Locate the cell with the specified text and output its (X, Y) center coordinate. 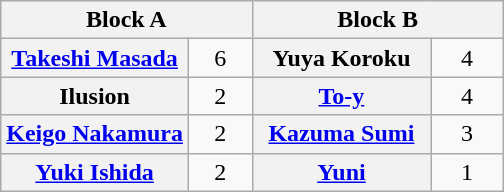
Block B (378, 20)
1 (467, 172)
Yuni (342, 172)
Takeshi Masada (95, 58)
Kazuma Sumi (342, 134)
3 (467, 134)
Block A (126, 20)
6 (220, 58)
Yuki Ishida (95, 172)
Yuya Koroku (342, 58)
Keigo Nakamura (95, 134)
Ilusion (95, 96)
To-y (342, 96)
